Search for the cell housing the specified text and yield its (x, y) center coordinate. 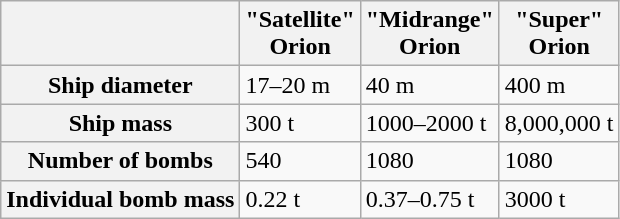
3000 t (559, 199)
1000–2000 t (430, 123)
40 m (430, 85)
540 (300, 161)
Number of bombs (120, 161)
0.22 t (300, 199)
"Super"Orion (559, 34)
8,000,000 t (559, 123)
Ship diameter (120, 85)
300 t (300, 123)
0.37–0.75 t (430, 199)
Individual bomb mass (120, 199)
400 m (559, 85)
Ship mass (120, 123)
17–20 m (300, 85)
"Midrange"Orion (430, 34)
"Satellite"Orion (300, 34)
